Detect which cell encompasses the target text, then output its [x, y] center coordinate. 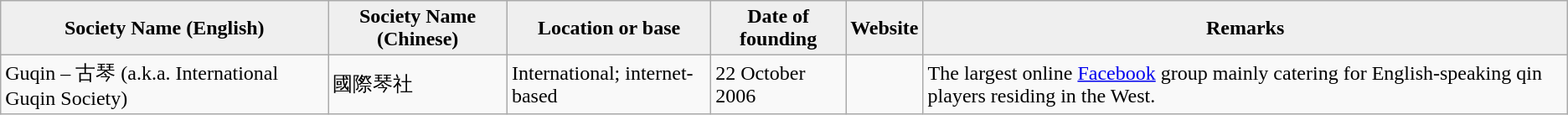
Society Name (English) [164, 29]
Remarks [1245, 29]
Location or base [608, 29]
Society Name (Chinese) [418, 29]
Website [885, 29]
22 October 2006 [779, 85]
The largest online Facebook group mainly catering for English-speaking qin players residing in the West. [1245, 85]
Guqin – 古琴 (a.k.a. International Guqin Society) [164, 85]
國際琴社 [418, 85]
International; internet-based [608, 85]
Date of founding [779, 29]
